Detect which cell encompasses the target text, then output its (X, Y) center coordinate. 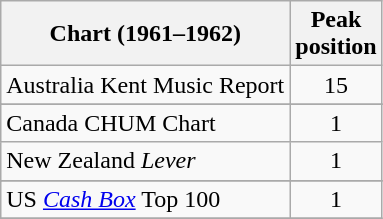
Chart (1961–1962) (146, 34)
US Cash Box Top 100 (146, 199)
Australia Kent Music Report (146, 85)
Canada CHUM Chart (146, 123)
15 (336, 85)
New Zealand Lever (146, 161)
Peakposition (336, 34)
